Pinpoint the cell where the given text exists, returning its [X, Y] midpoint coordinate. 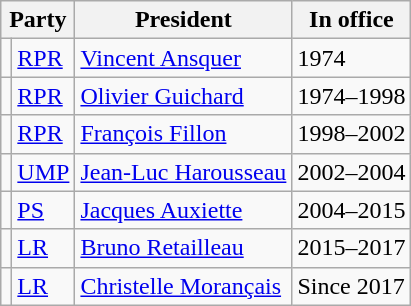
2004–2015 [352, 210]
Party [38, 20]
UMP [44, 172]
1974–1998 [352, 96]
President [184, 20]
Since 2017 [352, 286]
Jean-Luc Harousseau [184, 172]
Christelle Morançais [184, 286]
Vincent Ansquer [184, 58]
1974 [352, 58]
Bruno Retailleau [184, 248]
PS [44, 210]
Olivier Guichard [184, 96]
In office [352, 20]
2002–2004 [352, 172]
2015–2017 [352, 248]
1998–2002 [352, 134]
Jacques Auxiette [184, 210]
François Fillon [184, 134]
